Detect which cell encompasses the target text, then output its [X, Y] center coordinate. 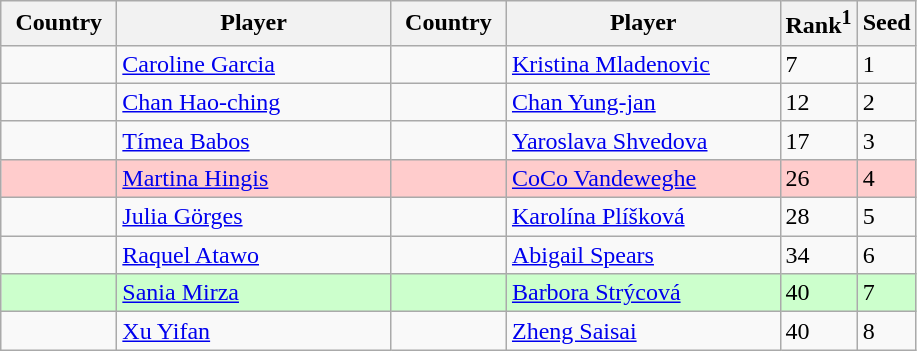
Yaroslava Shvedova [643, 140]
Abigail Spears [643, 255]
8 [886, 331]
Martina Hingis [254, 178]
6 [886, 255]
Zheng Saisai [643, 331]
26 [818, 178]
Sania Mirza [254, 293]
34 [818, 255]
Karolína Plíšková [643, 217]
3 [886, 140]
Julia Görges [254, 217]
5 [886, 217]
2 [886, 102]
4 [886, 178]
Chan Yung-jan [643, 102]
Chan Hao-ching [254, 102]
Kristina Mladenovic [643, 64]
12 [818, 102]
Barbora Strýcová [643, 293]
1 [886, 64]
17 [818, 140]
Tímea Babos [254, 140]
Caroline Garcia [254, 64]
Raquel Atawo [254, 255]
CoCo Vandeweghe [643, 178]
Rank1 [818, 24]
28 [818, 217]
Xu Yifan [254, 331]
Seed [886, 24]
